From the cell containing the given text, extract its center point as (x, y) coordinate. 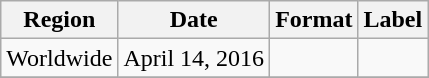
Region (60, 20)
April 14, 2016 (194, 58)
Format (314, 20)
Label (393, 20)
Date (194, 20)
Worldwide (60, 58)
